Detect which cell encompasses the target text, then output its (X, Y) center coordinate. 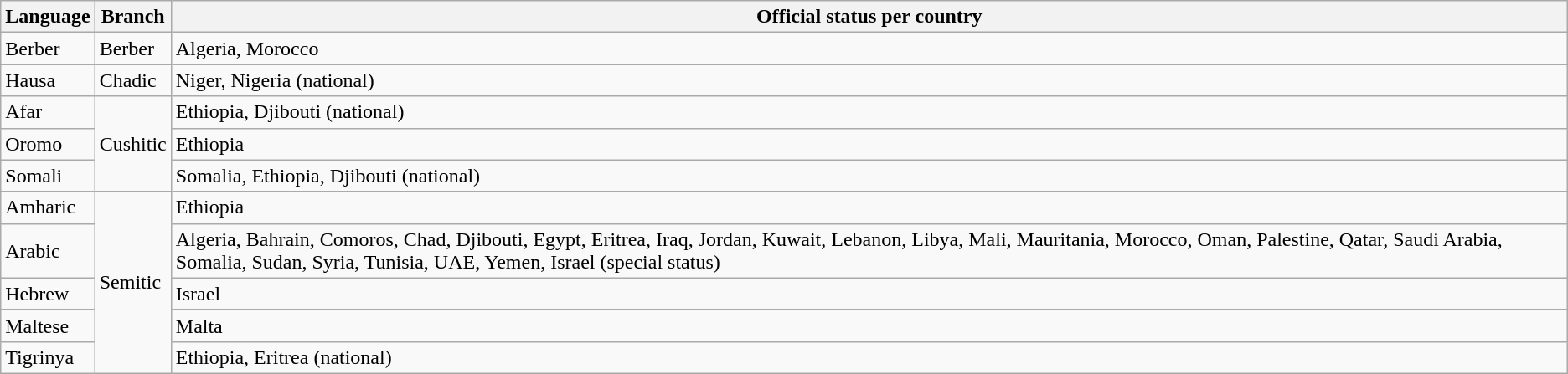
Hausa (48, 80)
Somalia, Ethiopia, Djibouti (national) (869, 176)
Ethiopia, Eritrea (national) (869, 357)
Tigrinya (48, 357)
Chadic (132, 80)
Malta (869, 325)
Branch (132, 17)
Language (48, 17)
Somali (48, 176)
Arabic (48, 251)
Niger, Nigeria (national) (869, 80)
Israel (869, 294)
Algeria, Morocco (869, 49)
Hebrew (48, 294)
Maltese (48, 325)
Cushitic (132, 144)
Semitic (132, 283)
Ethiopia, Djibouti (national) (869, 112)
Afar (48, 112)
Amharic (48, 207)
Oromo (48, 144)
Official status per country (869, 17)
